Detect which cell encompasses the target text, then output its (x, y) center coordinate. 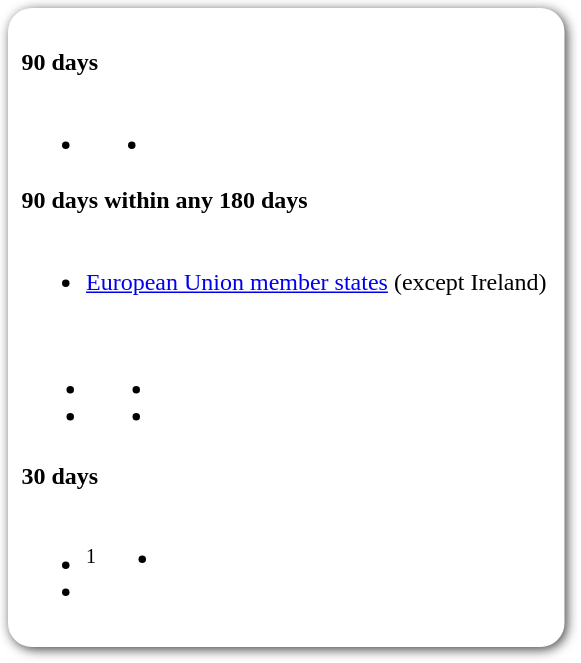
European Union member states (except Ireland) (286, 338)
90 days 90 days within any 180 days European Union member states (except Ireland) 30 days 1 (286, 328)
1 (60, 561)
